Scan for the cell matching the given text and deliver its [X, Y] coordinate at center. 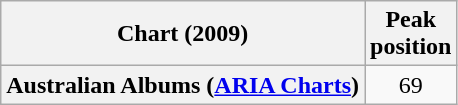
69 [411, 85]
Australian Albums (ARIA Charts) [183, 85]
Chart (2009) [183, 34]
Peakposition [411, 34]
